Locate the cell with the specified text and output its (x, y) center coordinate. 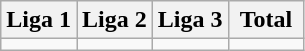
Liga 1 (39, 20)
Liga 3 (190, 20)
Liga 2 (114, 20)
Total (266, 20)
